Pinpoint the cell where the given text exists, returning its (X, Y) midpoint coordinate. 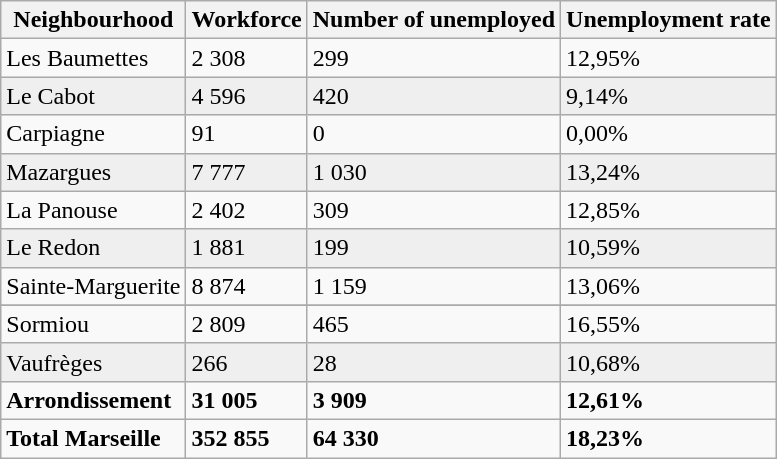
309 (434, 210)
8 874 (246, 286)
18,23% (669, 438)
4 596 (246, 96)
16,55% (669, 324)
31 005 (246, 400)
Mazargues (94, 172)
10,59% (669, 248)
91 (246, 134)
12,95% (669, 58)
Number of unemployed (434, 20)
2 402 (246, 210)
La Panouse (94, 210)
Le Cabot (94, 96)
3 909 (434, 400)
Arrondissement (94, 400)
Le Redon (94, 248)
Workforce (246, 20)
Neighbourhood (94, 20)
Total Marseille (94, 438)
64 330 (434, 438)
9,14% (669, 96)
Vaufrèges (94, 362)
Carpiagne (94, 134)
12,61% (669, 400)
1 159 (434, 286)
2 809 (246, 324)
2 308 (246, 58)
1 881 (246, 248)
10,68% (669, 362)
0,00% (669, 134)
199 (434, 248)
266 (246, 362)
13,06% (669, 286)
28 (434, 362)
Unemployment rate (669, 20)
352 855 (246, 438)
420 (434, 96)
299 (434, 58)
Les Baumettes (94, 58)
12,85% (669, 210)
465 (434, 324)
0 (434, 134)
7 777 (246, 172)
1 030 (434, 172)
Sainte-Marguerite (94, 286)
13,24% (669, 172)
Sormiou (94, 324)
